Provide the [x, y] coordinate of the cell's center where the given text is located.  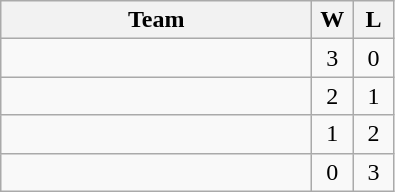
Team [156, 20]
L [374, 20]
W [332, 20]
